Locate the cell with the specified text and output its [x, y] center coordinate. 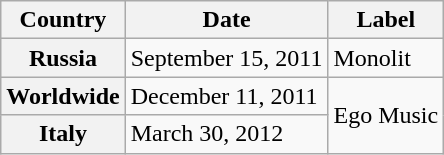
December 11, 2011 [226, 96]
Ego Music [386, 115]
September 15, 2011 [226, 58]
Russia [63, 58]
Country [63, 20]
Italy [63, 134]
March 30, 2012 [226, 134]
Monolit [386, 58]
Label [386, 20]
Date [226, 20]
Worldwide [63, 96]
